From the cell containing the given text, extract its center point as [X, Y] coordinate. 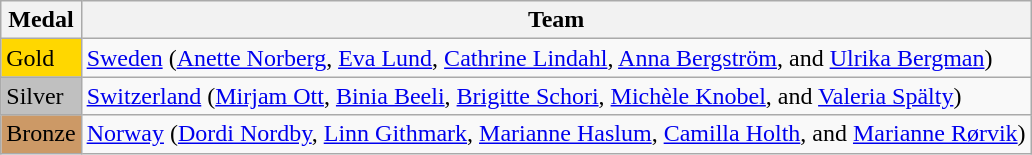
Switzerland (Mirjam Ott, Binia Beeli, Brigitte Schori, Michèle Knobel, and Valeria Spälty) [556, 96]
Medal [41, 20]
Silver [41, 96]
Gold [41, 58]
Norway (Dordi Nordby, Linn Githmark, Marianne Haslum, Camilla Holth, and Marianne Rørvik) [556, 134]
Bronze [41, 134]
Team [556, 20]
Sweden (Anette Norberg, Eva Lund, Cathrine Lindahl, Anna Bergström, and Ulrika Bergman) [556, 58]
